Scan for the cell matching the given text and deliver its (x, y) coordinate at center. 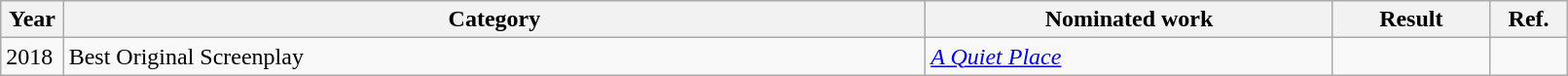
Ref. (1528, 19)
A Quiet Place (1129, 57)
Category (494, 19)
Best Original Screenplay (494, 57)
2018 (32, 57)
Result (1411, 19)
Year (32, 19)
Nominated work (1129, 19)
